Scan for the cell matching the given text and deliver its (X, Y) coordinate at center. 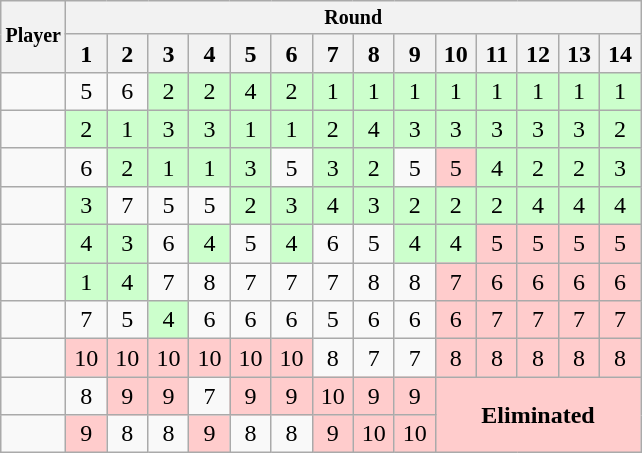
Eliminated (538, 415)
13 (578, 53)
Player (34, 37)
Round (354, 18)
12 (538, 53)
11 (496, 53)
14 (620, 53)
